Return the [X, Y] coordinate for the center point of the cell that contains the specified text.  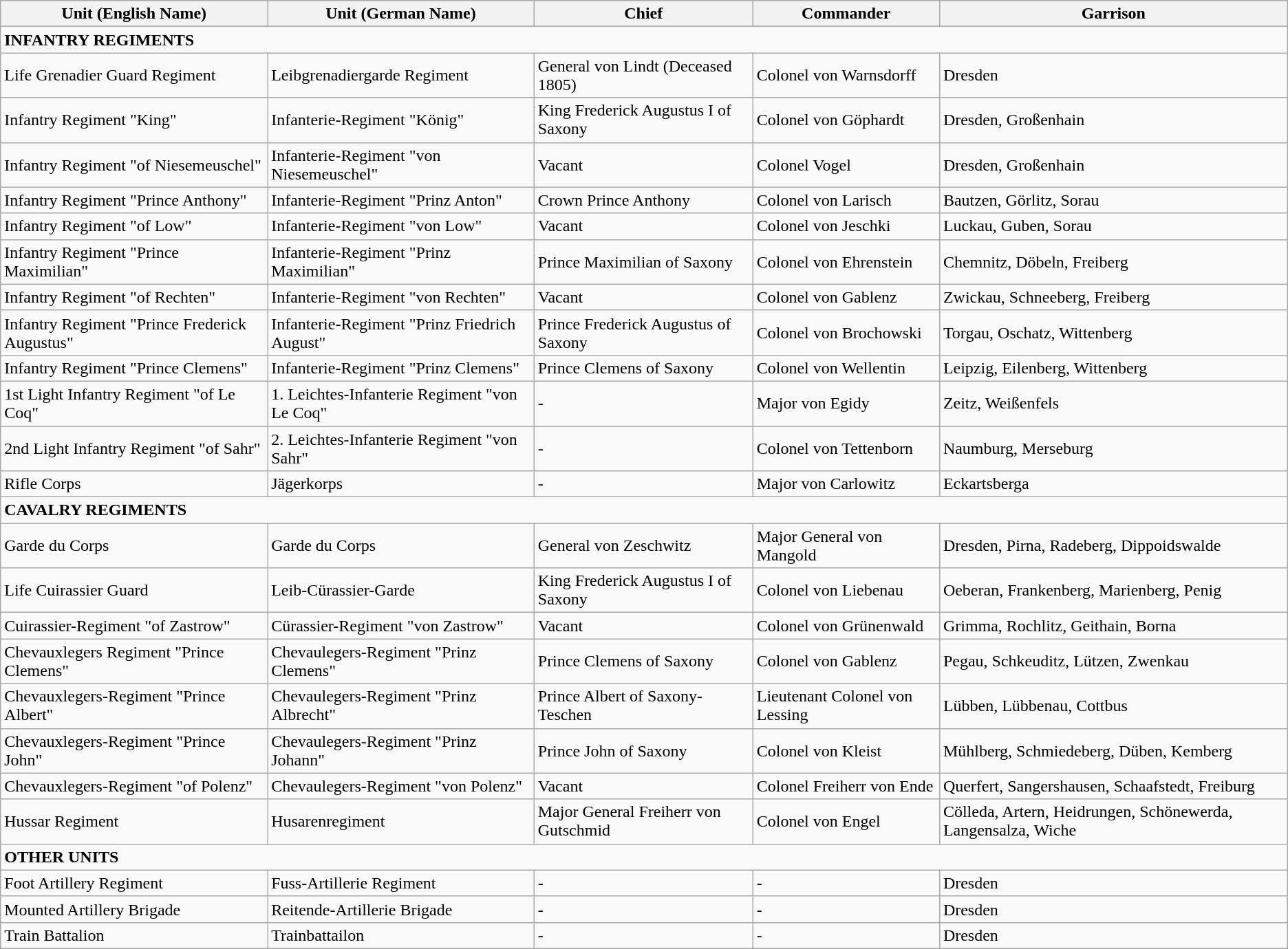
Fuss-Artillerie Regiment [401, 883]
Major von Carlowitz [846, 484]
Zwickau, Schneeberg, Freiberg [1113, 297]
Infanterie-Regiment "Prinz Clemens" [401, 368]
Bautzen, Görlitz, Sorau [1113, 200]
Prince Maximilian of Saxony [643, 261]
Chevaulegers-Regiment "Prinz Johann" [401, 751]
Colonel von Ehrenstein [846, 261]
Infanterie-Regiment "von Niesemeuschel" [401, 165]
Mühlberg, Schmiedeberg, Düben, Kemberg [1113, 751]
Chevaulegers-Regiment "Prinz Albrecht" [401, 706]
Infanterie-Regiment "von Low" [401, 226]
Cürassier-Regiment "von Zastrow" [401, 626]
General von Zeschwitz [643, 546]
INFANTRY REGIMENTS [644, 40]
Colonel von Kleist [846, 751]
Chief [643, 14]
Colonel von Jeschki [846, 226]
Infantry Regiment "of Low" [134, 226]
Chevauxlegers Regiment "Prince Clemens" [134, 662]
Mounted Artillery Brigade [134, 909]
Hussar Regiment [134, 821]
Pegau, Schkeuditz, Lützen, Zwenkau [1113, 662]
Reitende-Artillerie Brigade [401, 909]
Cölleda, Artern, Heidrungen, Schönewerda, Langensalza, Wiche [1113, 821]
Infantry Regiment "Prince Clemens" [134, 368]
Leib-Cürassier-Garde [401, 590]
2. Leichtes-Infanterie Regiment "von Sahr" [401, 448]
Infantry Regiment "of Rechten" [134, 297]
Rifle Corps [134, 484]
Trainbattailon [401, 935]
Colonel von Warnsdorff [846, 76]
Colonel von Wellentin [846, 368]
General von Lindt (Deceased 1805) [643, 76]
1st Light Infantry Regiment "of Le Coq" [134, 403]
Luckau, Guben, Sorau [1113, 226]
CAVALRY REGIMENTS [644, 510]
Infanterie-Regiment "Prinz Anton" [401, 200]
Infantry Regiment "of Niesemeuschel" [134, 165]
Eckartsberga [1113, 484]
Colonel Freiherr von Ende [846, 786]
Foot Artillery Regiment [134, 883]
Unit (English Name) [134, 14]
Infantry Regiment "King" [134, 120]
Infantry Regiment "Prince Maximilian" [134, 261]
Chevauxlegers-Regiment "Prince John" [134, 751]
Lieutenant Colonel von Lessing [846, 706]
Unit (German Name) [401, 14]
1. Leichtes-Infanterie Regiment "von Le Coq" [401, 403]
Husarenregiment [401, 821]
Jägerkorps [401, 484]
Major General von Mangold [846, 546]
Infanterie-Regiment "von Rechten" [401, 297]
Dresden, Pirna, Radeberg, Dippoidswalde [1113, 546]
Infanterie-Regiment "Prinz Friedrich August" [401, 333]
Colonel von Liebenau [846, 590]
Grimma, Rochlitz, Geithain, Borna [1113, 626]
Querfert, Sangershausen, Schaafstedt, Freiburg [1113, 786]
Colonel von Göphardt [846, 120]
Chevauxlegers-Regiment "of Polenz" [134, 786]
Chevauxlegers-Regiment "Prince Albert" [134, 706]
Leipzig, Eilenberg, Wittenberg [1113, 368]
Torgau, Oschatz, Wittenberg [1113, 333]
Chemnitz, Döbeln, Freiberg [1113, 261]
Major von Egidy [846, 403]
Naumburg, Merseburg [1113, 448]
Infantry Regiment "Prince Anthony" [134, 200]
Prince John of Saxony [643, 751]
Major General Freiherr von Gutschmid [643, 821]
OTHER UNITS [644, 857]
Chevaulegers-Regiment "von Polenz" [401, 786]
Lübben, Lübbenau, Cottbus [1113, 706]
Infanterie-Regiment "Prinz Maximilian" [401, 261]
Infanterie-Regiment "König" [401, 120]
Crown Prince Anthony [643, 200]
Colonel von Tettenborn [846, 448]
Life Grenadier Guard Regiment [134, 76]
Infantry Regiment "Prince Frederick Augustus" [134, 333]
Leibgrenadiergarde Regiment [401, 76]
Colonel Vogel [846, 165]
Prince Albert of Saxony-Teschen [643, 706]
Commander [846, 14]
Zeitz, Weißenfels [1113, 403]
Colonel von Brochowski [846, 333]
2nd Light Infantry Regiment "of Sahr" [134, 448]
Colonel von Grünenwald [846, 626]
Colonel von Larisch [846, 200]
Prince Frederick Augustus of Saxony [643, 333]
Train Battalion [134, 935]
Garrison [1113, 14]
Chevaulegers-Regiment "Prinz Clemens" [401, 662]
Cuirassier-Regiment "of Zastrow" [134, 626]
Life Cuirassier Guard [134, 590]
Oeberan, Frankenberg, Marienberg, Penig [1113, 590]
Colonel von Engel [846, 821]
